Locate the cell with the specified text and output its (x, y) center coordinate. 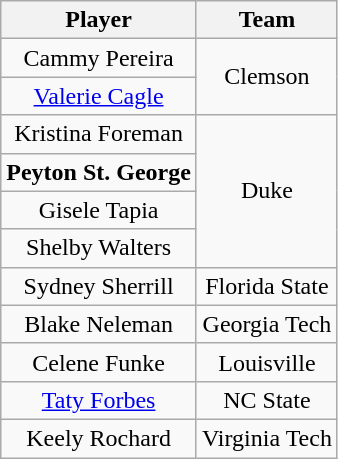
Duke (266, 191)
Shelby Walters (99, 248)
Florida State (266, 286)
Georgia Tech (266, 324)
Blake Neleman (99, 324)
Valerie Cagle (99, 96)
Peyton St. George (99, 172)
Player (99, 20)
Taty Forbes (99, 400)
Clemson (266, 77)
Sydney Sherrill (99, 286)
Keely Rochard (99, 438)
Kristina Foreman (99, 134)
Gisele Tapia (99, 210)
NC State (266, 400)
Virginia Tech (266, 438)
Louisville (266, 362)
Cammy Pereira (99, 58)
Team (266, 20)
Celene Funke (99, 362)
